Extract the (x, y) coordinate from the center of the cell holding the provided text.  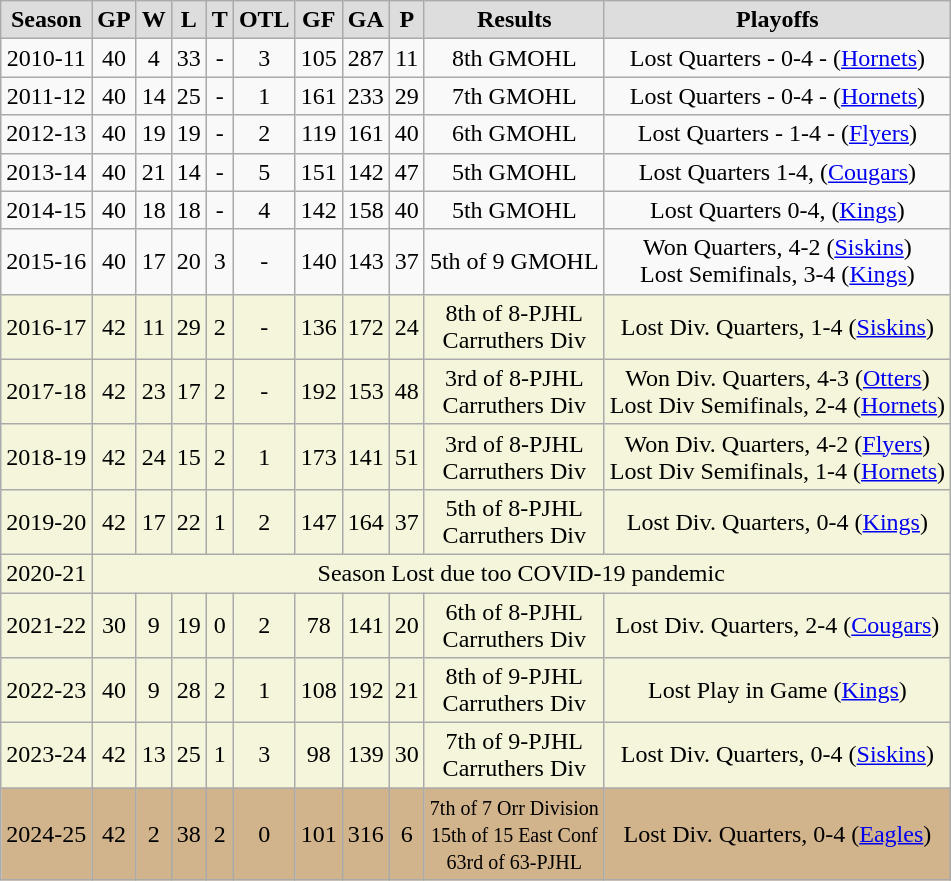
2023-24 (46, 756)
L (188, 20)
2013-14 (46, 172)
136 (318, 326)
7th GMOHL (514, 96)
2019-20 (46, 522)
164 (366, 522)
173 (318, 456)
2014-15 (46, 210)
13 (154, 756)
2011-12 (46, 96)
98 (318, 756)
GF (318, 20)
2015-16 (46, 262)
Lost Div. Quarters, 0-4 (Siskins) (777, 756)
Won Div. Quarters, 4-3 (Otters)Lost Div Semifinals, 2-4 (Hornets) (777, 392)
2010-11 (46, 58)
W (154, 20)
143 (366, 262)
172 (366, 326)
GA (366, 20)
151 (318, 172)
48 (406, 392)
Results (514, 20)
28 (188, 690)
Lost Div. Quarters, 2-4 (Cougars) (777, 624)
OTL (264, 20)
51 (406, 456)
38 (188, 834)
23 (154, 392)
147 (318, 522)
105 (318, 58)
Season (46, 20)
47 (406, 172)
6th GMOHL (514, 134)
2016-17 (46, 326)
2020-21 (46, 573)
6th of 8-PJHLCarruthers Div (514, 624)
8th of 8-PJHLCarruthers Div (514, 326)
140 (318, 262)
2017-18 (46, 392)
6 (406, 834)
2018-19 (46, 456)
316 (366, 834)
287 (366, 58)
7th of 7 Orr Division15th of 15 East Conf63rd of 63-PJHL (514, 834)
33 (188, 58)
5th of 9 GMOHL (514, 262)
22 (188, 522)
2024-25 (46, 834)
108 (318, 690)
GP (114, 20)
15 (188, 456)
158 (366, 210)
P (406, 20)
8th of 9-PJHLCarruthers Div (514, 690)
2021-22 (46, 624)
Won Div. Quarters, 4-2 (Flyers)Lost Div Semifinals, 1-4 (Hornets) (777, 456)
5 (264, 172)
119 (318, 134)
Lost Div. Quarters, 1-4 (Siskins) (777, 326)
233 (366, 96)
5th of 8-PJHLCarruthers Div (514, 522)
139 (366, 756)
Lost Quarters - 1-4 - (Flyers) (777, 134)
101 (318, 834)
Lost Quarters 1-4, (Cougars) (777, 172)
2012-13 (46, 134)
Won Quarters, 4-2 (Siskins)Lost Semifinals, 3-4 (Kings) (777, 262)
Playoffs (777, 20)
Lost Quarters 0-4, (Kings) (777, 210)
2022-23 (46, 690)
7th of 9-PJHLCarruthers Div (514, 756)
Lost Div. Quarters, 0-4 (Kings) (777, 522)
153 (366, 392)
78 (318, 624)
Season Lost due too COVID-19 pandemic (522, 573)
8th GMOHL (514, 58)
Lost Play in Game (Kings) (777, 690)
Lost Div. Quarters, 0-4 (Eagles) (777, 834)
T (220, 20)
